Output the (X, Y) coordinate of the center of the cell containing the given text.  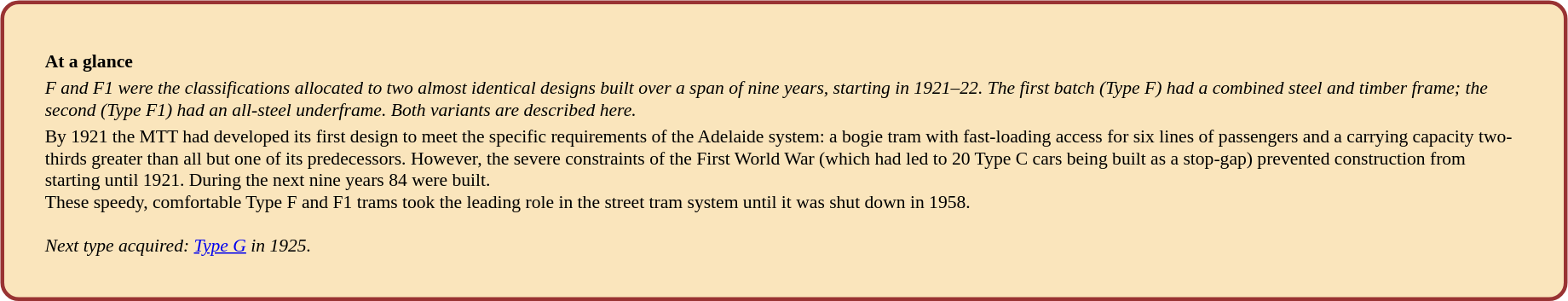
At a glance (784, 61)
